Extract the [x, y] coordinate from the center of the cell holding the provided text.  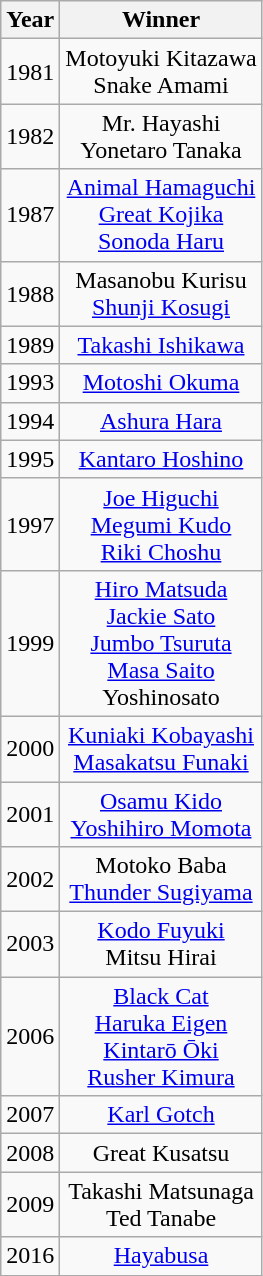
1982 [30, 136]
Motoyuki KitazawaSnake Amami [161, 72]
2016 [30, 1256]
Masanobu KurisuShunji Kosugi [161, 294]
Joe HiguchiMegumi KudoRiki Choshu [161, 524]
1993 [30, 383]
Black CatHaruka EigenKintarō ŌkiRusher Kimura [161, 1036]
Karl Gotch [161, 1115]
1995 [30, 459]
1999 [30, 643]
1988 [30, 294]
Motoko BabaThunder Sugiyama [161, 880]
Mr. HayashiYonetaro Tanaka [161, 136]
1997 [30, 524]
Hayabusa [161, 1256]
2006 [30, 1036]
2002 [30, 880]
1994 [30, 421]
Motoshi Okuma [161, 383]
1987 [30, 215]
2007 [30, 1115]
2008 [30, 1153]
Takashi MatsunagaTed Tanabe [161, 1204]
Takashi Ishikawa [161, 345]
Kuniaki KobayashiMasakatsu Funaki [161, 748]
Hiro MatsudaJackie SatoJumbo TsurutaMasa SaitoYoshinosato [161, 643]
2003 [30, 944]
Ashura Hara [161, 421]
Osamu KidoYoshihiro Momota [161, 814]
Year [30, 20]
2000 [30, 748]
Kantaro Hoshino [161, 459]
Winner [161, 20]
Great Kusatsu [161, 1153]
1981 [30, 72]
1989 [30, 345]
2009 [30, 1204]
Animal HamaguchiGreat KojikaSonoda Haru [161, 215]
Kodo FuyukiMitsu Hirai [161, 944]
2001 [30, 814]
